Pinpoint the cell where the given text exists, returning its (x, y) midpoint coordinate. 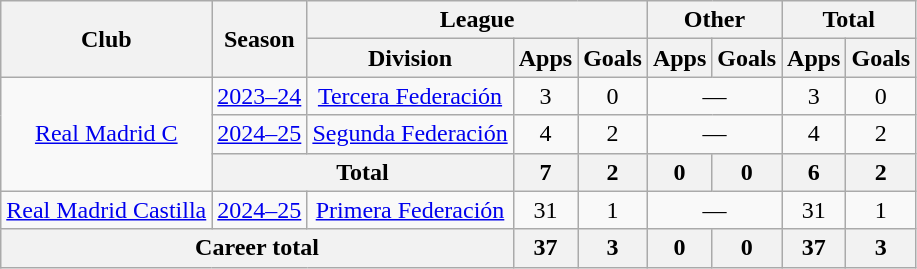
6 (814, 172)
Other (714, 20)
Season (260, 39)
Real Madrid Castilla (106, 210)
Division (410, 58)
Primera Federación (410, 210)
Club (106, 39)
League (478, 20)
2023–24 (260, 96)
7 (545, 172)
Tercera Federación (410, 96)
Real Madrid C (106, 134)
Career total (257, 248)
Segunda Federación (410, 134)
